Capture the cell that displays the provided text and extract its [x, y] central coordinate. 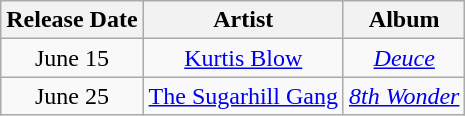
Deuce [404, 58]
Release Date [72, 20]
8th Wonder [404, 96]
The Sugarhill Gang [243, 96]
June 25 [72, 96]
June 15 [72, 58]
Album [404, 20]
Artist [243, 20]
Kurtis Blow [243, 58]
